Locate the cell with the specified text and output its [X, Y] center coordinate. 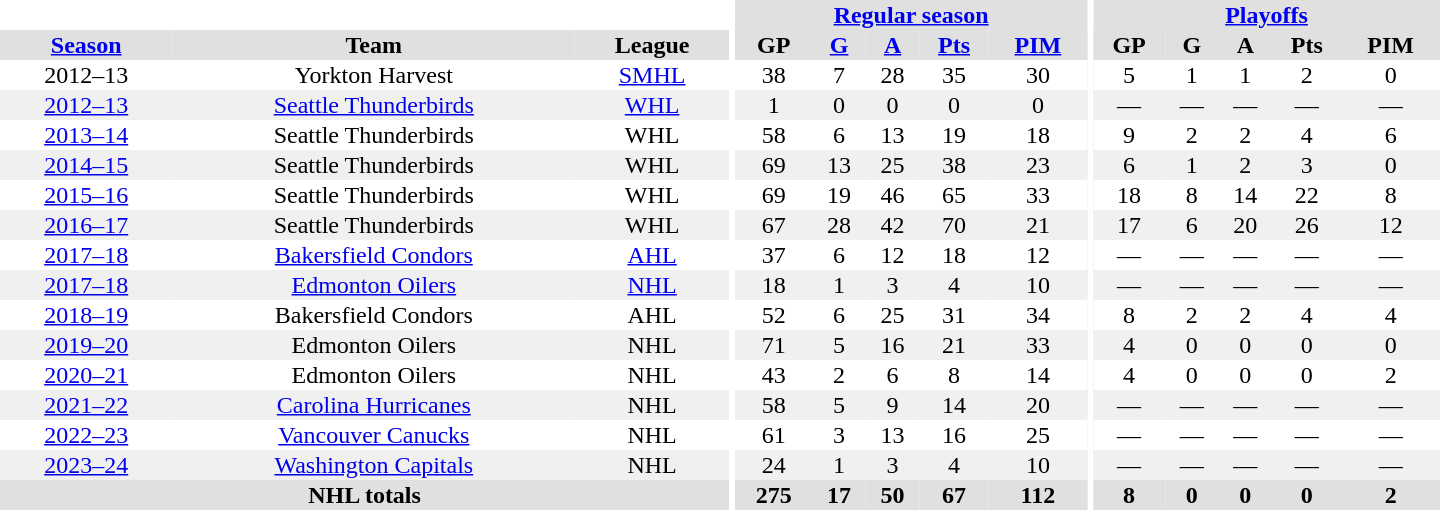
61 [774, 435]
30 [1038, 75]
2014–15 [86, 165]
37 [774, 255]
Vancouver Canucks [374, 435]
35 [954, 75]
112 [1038, 495]
Washington Capitals [374, 465]
52 [774, 315]
NHL totals [364, 495]
22 [1306, 195]
League [652, 45]
31 [954, 315]
2021–22 [86, 405]
Yorkton Harvest [374, 75]
275 [774, 495]
50 [893, 495]
65 [954, 195]
2020–21 [86, 375]
SMHL [652, 75]
2019–20 [86, 345]
2018–19 [86, 315]
43 [774, 375]
71 [774, 345]
Carolina Hurricanes [374, 405]
2023–24 [86, 465]
70 [954, 225]
23 [1038, 165]
Regular season [911, 15]
42 [893, 225]
2013–14 [86, 135]
2016–17 [86, 225]
24 [774, 465]
Season [86, 45]
34 [1038, 315]
46 [893, 195]
2015–16 [86, 195]
Team [374, 45]
26 [1306, 225]
Playoffs [1266, 15]
2022–23 [86, 435]
7 [839, 75]
